From the cell containing the given text, extract its center point as (x, y) coordinate. 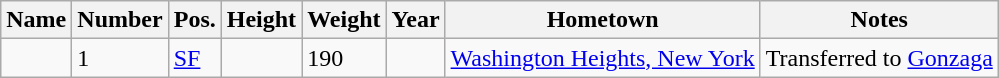
Name (36, 20)
Year (416, 20)
Notes (879, 20)
Height (261, 20)
Hometown (602, 20)
190 (344, 58)
1 (120, 58)
Number (120, 20)
Transferred to Gonzaga (879, 58)
Weight (344, 20)
Pos. (194, 20)
SF (194, 58)
Washington Heights, New York (602, 58)
